Detect which cell encompasses the target text, then output its (X, Y) center coordinate. 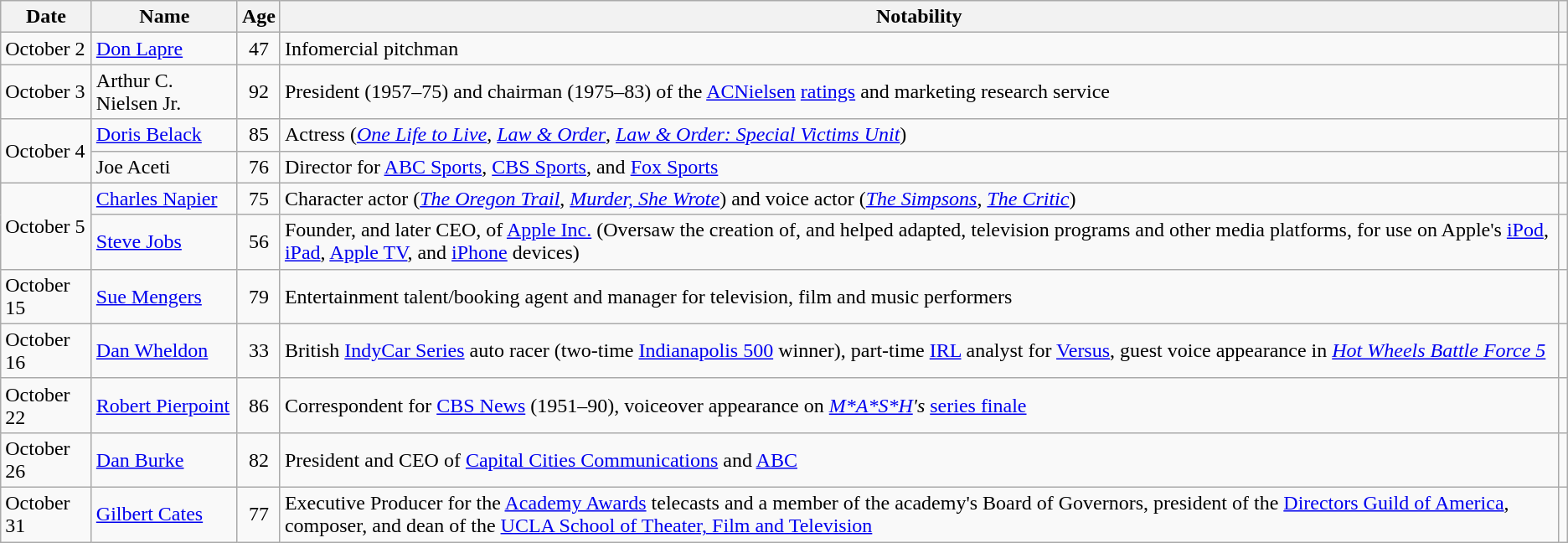
October 22 (47, 406)
October 15 (47, 297)
Steve Jobs (164, 241)
October 31 (47, 515)
33 (258, 350)
85 (258, 135)
Gilbert Cates (164, 515)
82 (258, 459)
President and CEO of Capital Cities Communications and ABC (919, 459)
October 2 (47, 49)
56 (258, 241)
Robert Pierpoint (164, 406)
Date (47, 17)
Joe Aceti (164, 167)
Character actor (The Oregon Trail, Murder, She Wrote) and voice actor (The Simpsons, The Critic) (919, 199)
Dan Burke (164, 459)
October 26 (47, 459)
47 (258, 49)
Infomercial pitchman (919, 49)
86 (258, 406)
Name (164, 17)
75 (258, 199)
Entertainment talent/booking agent and manager for television, film and music performers (919, 297)
Arthur C. Nielsen Jr. (164, 92)
Charles Napier (164, 199)
Correspondent for CBS News (1951–90), voiceover appearance on M*A*S*H's series finale (919, 406)
Actress (One Life to Live, Law & Order, Law & Order: Special Victims Unit) (919, 135)
79 (258, 297)
October 5 (47, 226)
October 16 (47, 350)
Dan Wheldon (164, 350)
October 4 (47, 151)
Doris Belack (164, 135)
76 (258, 167)
Age (258, 17)
92 (258, 92)
President (1957–75) and chairman (1975–83) of the ACNielsen ratings and marketing research service (919, 92)
77 (258, 515)
October 3 (47, 92)
Sue Mengers (164, 297)
Don Lapre (164, 49)
Notability (919, 17)
Director for ABC Sports, CBS Sports, and Fox Sports (919, 167)
